Scan for the cell matching the given text and deliver its (X, Y) coordinate at center. 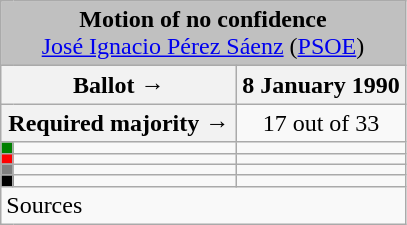
17 out of 33 (321, 123)
Required majority → (119, 123)
Ballot → (119, 85)
Sources (203, 205)
8 January 1990 (321, 85)
Motion of no confidenceJosé Ignacio Pérez Sáenz (PSOE) (203, 34)
